Return the (X, Y) coordinate for the center point of the cell that contains the specified text.  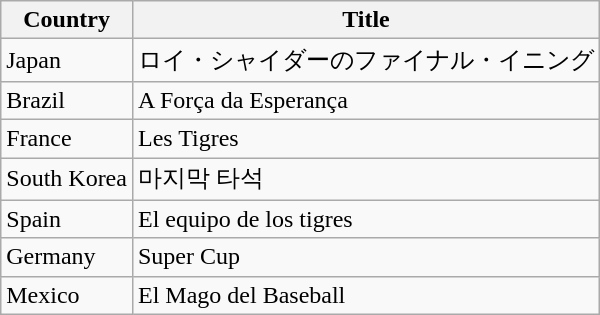
Spain (67, 219)
South Korea (67, 180)
France (67, 138)
Japan (67, 60)
ロイ・シャイダーのファイナル・イニング (366, 60)
Super Cup (366, 257)
Les Tigres (366, 138)
Country (67, 20)
Germany (67, 257)
El Mago del Baseball (366, 295)
El equipo de los tigres (366, 219)
Title (366, 20)
Brazil (67, 100)
마지막 타석 (366, 180)
Mexico (67, 295)
A Força da Esperança (366, 100)
